Detect which cell encompasses the target text, then output its [x, y] center coordinate. 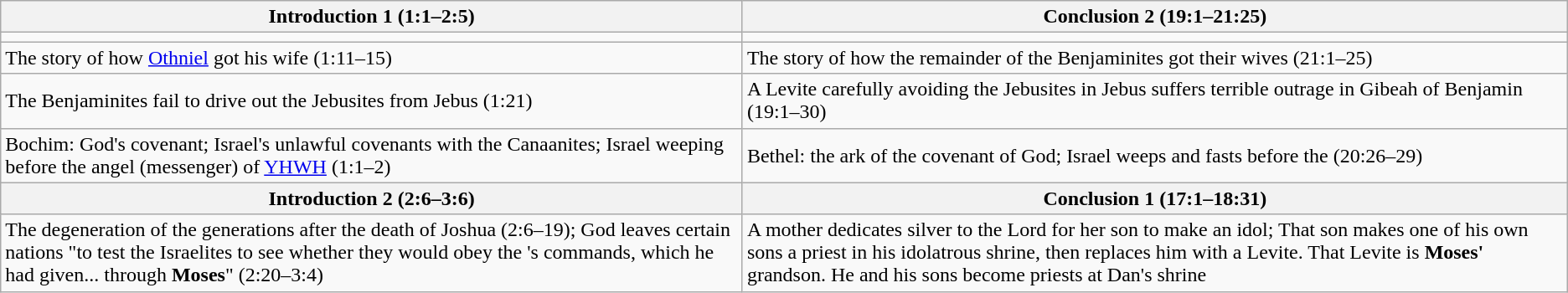
Conclusion 2 (19:1–21:25) [1154, 17]
The Benjaminites fail to drive out the Jebusites from Jebus (1:21) [372, 100]
Bochim: God's covenant; Israel's unlawful covenants with the Canaanites; Israel weeping before the angel (messenger) of YHWH (1:1–2) [372, 156]
The story of how the remainder of the Benjaminites got their wives (21:1–25) [1154, 58]
Conclusion 1 (17:1–18:31) [1154, 198]
Introduction 2 (2:6–3:6) [372, 198]
The story of how Othniel got his wife (1:11–15) [372, 58]
A Levite carefully avoiding the Jebusites in Jebus suffers terrible outrage in Gibeah of Benjamin (19:1–30) [1154, 100]
Introduction 1 (1:1–2:5) [372, 17]
Bethel: the ark of the covenant of God; Israel weeps and fasts before the (20:26–29) [1154, 156]
